Search for the cell housing the specified text and yield its (X, Y) center coordinate. 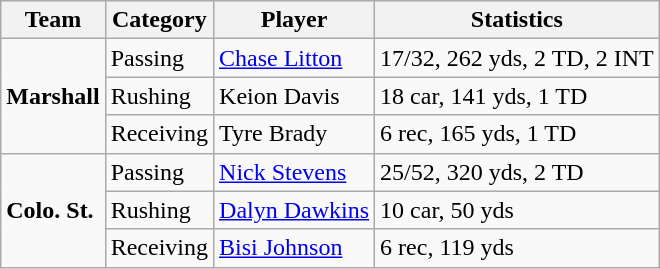
Statistics (518, 20)
Tyre Brady (294, 134)
Nick Stevens (294, 172)
Team (53, 20)
Keion Davis (294, 96)
Category (159, 20)
6 rec, 119 yds (518, 248)
Colo. St. (53, 210)
Dalyn Dawkins (294, 210)
25/52, 320 yds, 2 TD (518, 172)
18 car, 141 yds, 1 TD (518, 96)
17/32, 262 yds, 2 TD, 2 INT (518, 58)
Marshall (53, 96)
Chase Litton (294, 58)
Player (294, 20)
Bisi Johnson (294, 248)
10 car, 50 yds (518, 210)
6 rec, 165 yds, 1 TD (518, 134)
